Provide the (X, Y) coordinate of the cell's center where the given text is located.  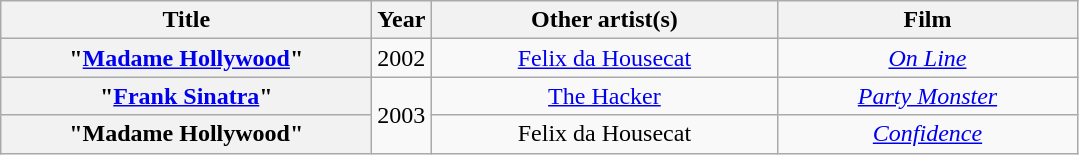
Film (928, 20)
The Hacker (604, 96)
Party Monster (928, 96)
Title (186, 20)
2002 (402, 58)
On Line (928, 58)
Confidence (928, 134)
Year (402, 20)
2003 (402, 115)
Other artist(s) (604, 20)
"Frank Sinatra" (186, 96)
